Capture the cell that displays the provided text and extract its (x, y) central coordinate. 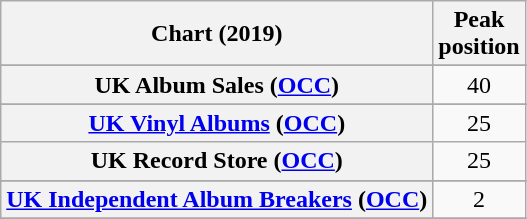
UK Album Sales (OCC) (217, 85)
UK Independent Album Breakers (OCC) (217, 199)
UK Record Store (OCC) (217, 161)
40 (479, 85)
Peakposition (479, 34)
UK Vinyl Albums (OCC) (217, 123)
Chart (2019) (217, 34)
2 (479, 199)
